Find where the given text appears and provide that cell's center as [x, y] coordinate. 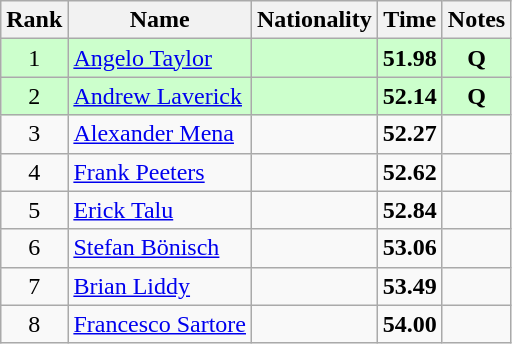
54.00 [410, 324]
Alexander Mena [160, 134]
51.98 [410, 58]
3 [34, 134]
52.62 [410, 172]
8 [34, 324]
52.27 [410, 134]
53.49 [410, 286]
1 [34, 58]
Time [410, 20]
7 [34, 286]
Name [160, 20]
Angelo Taylor [160, 58]
53.06 [410, 248]
Notes [476, 20]
Rank [34, 20]
4 [34, 172]
Andrew Laverick [160, 96]
Stefan Bönisch [160, 248]
Frank Peeters [160, 172]
2 [34, 96]
Francesco Sartore [160, 324]
Nationality [315, 20]
Brian Liddy [160, 286]
5 [34, 210]
Erick Talu [160, 210]
6 [34, 248]
52.84 [410, 210]
52.14 [410, 96]
